Detect which cell encompasses the target text, then output its (X, Y) center coordinate. 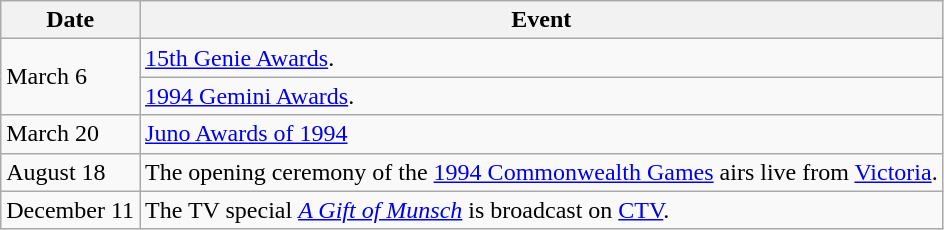
The TV special A Gift of Munsch is broadcast on CTV. (542, 210)
March 20 (70, 134)
Event (542, 20)
August 18 (70, 172)
December 11 (70, 210)
1994 Gemini Awards. (542, 96)
The opening ceremony of the 1994 Commonwealth Games airs live from Victoria. (542, 172)
Juno Awards of 1994 (542, 134)
15th Genie Awards. (542, 58)
March 6 (70, 77)
Date (70, 20)
